Scan for the cell matching the given text and deliver its [x, y] coordinate at center. 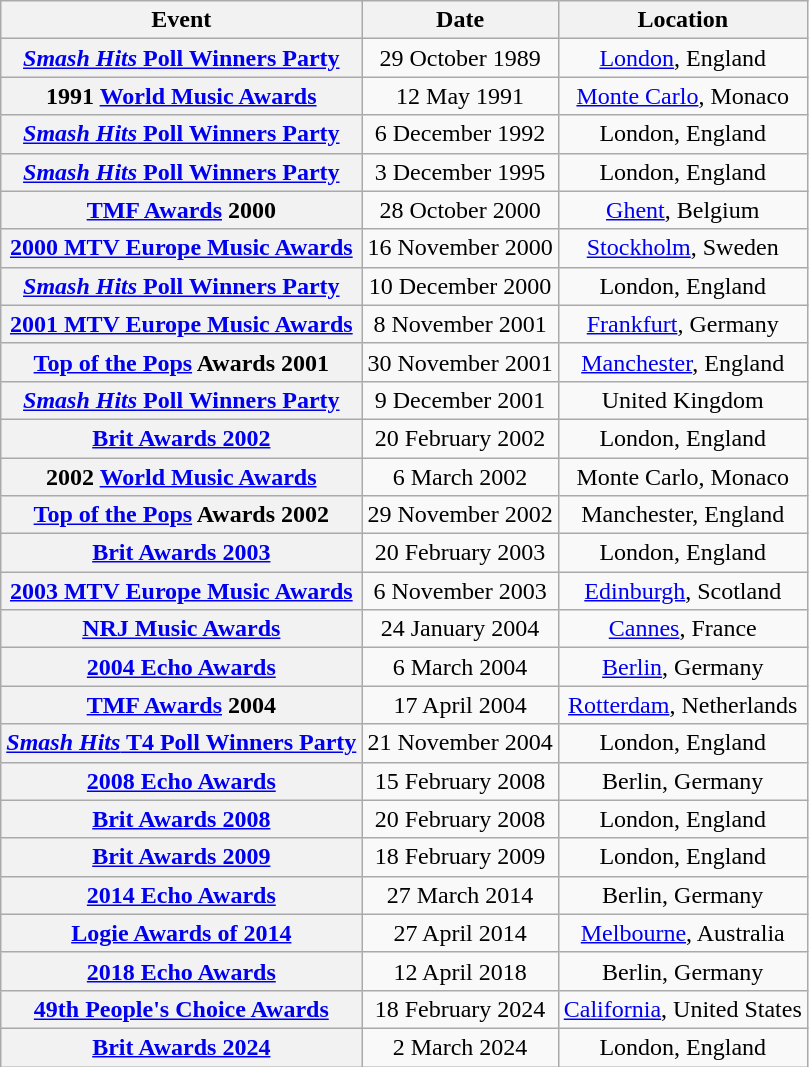
20 February 2002 [460, 438]
12 May 1991 [460, 96]
6 March 2002 [460, 477]
49th People's Choice Awards [182, 1009]
Edinburgh, Scotland [682, 591]
18 February 2024 [460, 1009]
2000 MTV Europe Music Awards [182, 248]
Melbourne, Australia [682, 933]
17 April 2004 [460, 705]
Brit Awards 2003 [182, 553]
Date [460, 20]
Brit Awards 2009 [182, 857]
Top of the Pops Awards 2002 [182, 515]
21 November 2004 [460, 743]
16 November 2000 [460, 248]
United Kingdom [682, 400]
24 January 2004 [460, 629]
20 February 2008 [460, 819]
2001 MTV Europe Music Awards [182, 324]
NRJ Music Awards [182, 629]
Brit Awards 2002 [182, 438]
Brit Awards 2008 [182, 819]
Event [182, 20]
6 December 1992 [460, 134]
2003 MTV Europe Music Awards [182, 591]
2 March 2024 [460, 1047]
2002 World Music Awards [182, 477]
Ghent, Belgium [682, 210]
8 November 2001 [460, 324]
1991 World Music Awards [182, 96]
29 October 1989 [460, 58]
Frankfurt, Germany [682, 324]
2008 Echo Awards [182, 781]
18 February 2009 [460, 857]
Cannes, France [682, 629]
30 November 2001 [460, 362]
2018 Echo Awards [182, 971]
TMF Awards 2000 [182, 210]
California, United States [682, 1009]
Rotterdam, Netherlands [682, 705]
6 March 2004 [460, 667]
27 March 2014 [460, 895]
Stockholm, Sweden [682, 248]
Top of the Pops Awards 2001 [182, 362]
9 December 2001 [460, 400]
TMF Awards 2004 [182, 705]
Brit Awards 2024 [182, 1047]
3 December 1995 [460, 172]
Logie Awards of 2014 [182, 933]
2014 Echo Awards [182, 895]
20 February 2003 [460, 553]
29 November 2002 [460, 515]
10 December 2000 [460, 286]
27 April 2014 [460, 933]
Smash Hits T4 Poll Winners Party [182, 743]
Location [682, 20]
12 April 2018 [460, 971]
2004 Echo Awards [182, 667]
6 November 2003 [460, 591]
15 February 2008 [460, 781]
28 October 2000 [460, 210]
